Return the [X, Y] coordinate for the center point of the cell that contains the specified text.  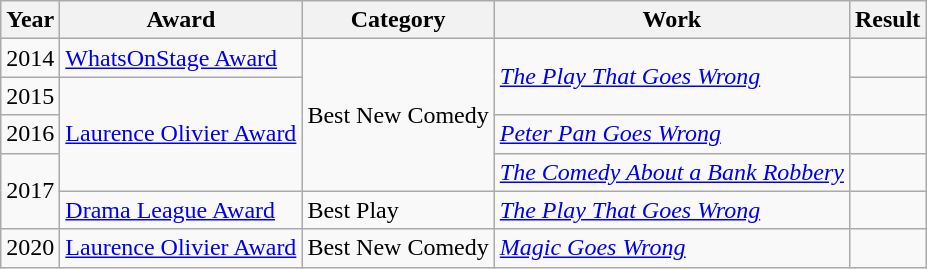
Result [887, 20]
Magic Goes Wrong [672, 248]
Work [672, 20]
Best Play [398, 210]
2017 [30, 191]
2016 [30, 134]
WhatsOnStage Award [181, 58]
Award [181, 20]
Peter Pan Goes Wrong [672, 134]
The Comedy About a Bank Robbery [672, 172]
Year [30, 20]
2020 [30, 248]
Drama League Award [181, 210]
2015 [30, 96]
Category [398, 20]
2014 [30, 58]
